Scan for the cell matching the given text and deliver its (X, Y) coordinate at center. 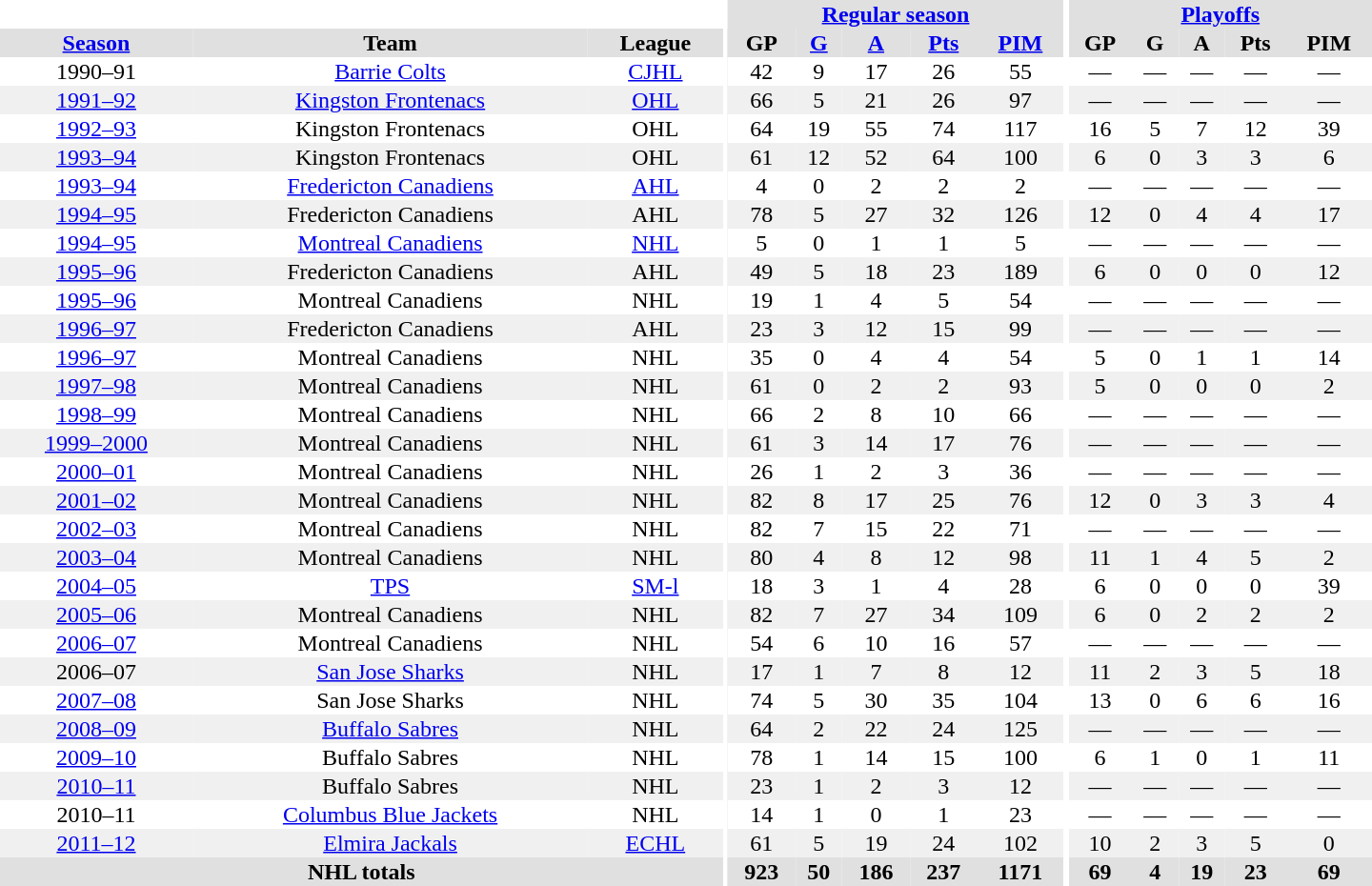
1998–99 (96, 414)
2003–04 (96, 557)
21 (877, 100)
2008–09 (96, 729)
80 (762, 557)
SM-l (656, 586)
Barrie Colts (391, 71)
109 (1020, 614)
1990–91 (96, 71)
104 (1020, 700)
ECHL (656, 843)
52 (877, 157)
125 (1020, 729)
71 (1020, 529)
CJHL (656, 71)
97 (1020, 100)
126 (1020, 214)
117 (1020, 129)
TPS (391, 586)
189 (1020, 272)
186 (877, 872)
9 (819, 71)
1991–92 (96, 100)
2002–03 (96, 529)
25 (943, 500)
Team (391, 43)
NHL totals (361, 872)
923 (762, 872)
98 (1020, 557)
49 (762, 272)
36 (1020, 472)
2004–05 (96, 586)
2005–06 (96, 614)
Columbus Blue Jackets (391, 815)
99 (1020, 329)
93 (1020, 386)
13 (1100, 700)
Playoffs (1221, 14)
Season (96, 43)
237 (943, 872)
57 (1020, 643)
League (656, 43)
32 (943, 214)
2000–01 (96, 472)
1997–98 (96, 386)
102 (1020, 843)
1999–2000 (96, 443)
2007–08 (96, 700)
1171 (1020, 872)
50 (819, 872)
Regular season (896, 14)
Elmira Jackals (391, 843)
34 (943, 614)
1992–93 (96, 129)
28 (1020, 586)
2009–10 (96, 757)
2001–02 (96, 500)
2011–12 (96, 843)
42 (762, 71)
30 (877, 700)
